Search for the cell housing the specified text and yield its (X, Y) center coordinate. 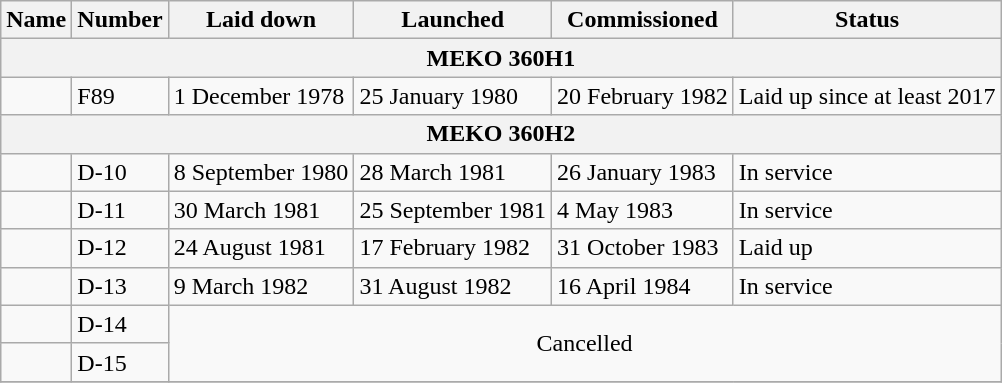
25 January 1980 (453, 96)
31 October 1983 (643, 248)
MEKO 360H1 (501, 58)
D-14 (120, 324)
1 December 1978 (261, 96)
20 February 1982 (643, 96)
D-15 (120, 362)
9 March 1982 (261, 286)
31 August 1982 (453, 286)
D-13 (120, 286)
17 February 1982 (453, 248)
Status (867, 20)
Laid up (867, 248)
16 April 1984 (643, 286)
Cancelled (584, 343)
24 August 1981 (261, 248)
Laid up since at least 2017 (867, 96)
MEKO 360H2 (501, 134)
F89 (120, 96)
D-10 (120, 172)
30 March 1981 (261, 210)
25 September 1981 (453, 210)
4 May 1983 (643, 210)
D-12 (120, 248)
Launched (453, 20)
28 March 1981 (453, 172)
8 September 1980 (261, 172)
D-11 (120, 210)
Commissioned (643, 20)
Number (120, 20)
26 January 1983 (643, 172)
Name (36, 20)
Laid down (261, 20)
